Return the [x, y] coordinate for the center point of the cell that contains the specified text.  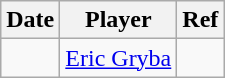
Ref [200, 20]
Eric Gryba [118, 58]
Date [30, 20]
Player [118, 20]
